Find where the given text appears and provide that cell's center as [x, y] coordinate. 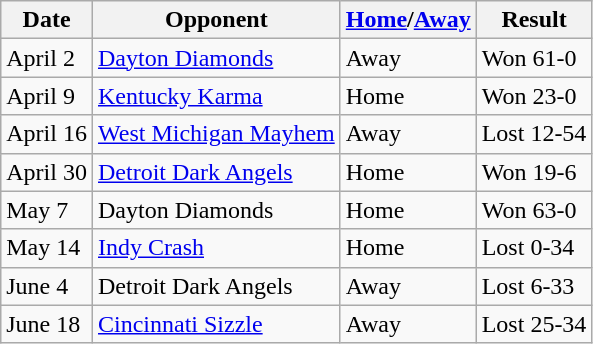
June 18 [47, 324]
June 4 [47, 286]
Home/Away [408, 20]
West Michigan Mayhem [216, 134]
Lost 0-34 [534, 248]
May 14 [47, 248]
April 30 [47, 172]
April 2 [47, 58]
Result [534, 20]
April 9 [47, 96]
Won 63-0 [534, 210]
Lost 6-33 [534, 286]
May 7 [47, 210]
Won 23-0 [534, 96]
Lost 25-34 [534, 324]
Indy Crash [216, 248]
Won 61-0 [534, 58]
Lost 12-54 [534, 134]
Date [47, 20]
April 16 [47, 134]
Cincinnati Sizzle [216, 324]
Opponent [216, 20]
Won 19-6 [534, 172]
Kentucky Karma [216, 96]
